Output the [X, Y] coordinate of the center of the cell containing the given text.  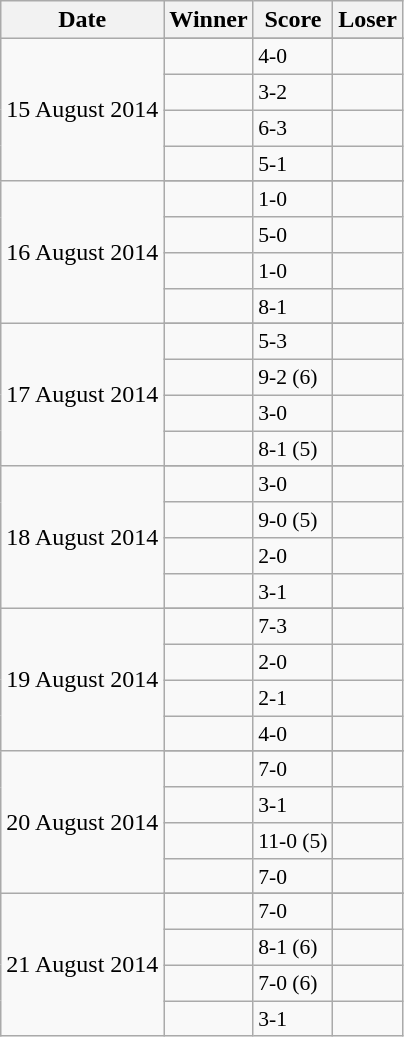
8-1 (6) [292, 947]
2-1 [292, 698]
Date [82, 20]
7-3 [292, 627]
Loser [368, 20]
18 August 2014 [82, 537]
5-1 [292, 164]
5-3 [292, 342]
16 August 2014 [82, 252]
15 August 2014 [82, 110]
20 August 2014 [82, 822]
11-0 (5) [292, 841]
9-0 (5) [292, 520]
9-2 (6) [292, 377]
3-2 [292, 92]
8-1 [292, 306]
21 August 2014 [82, 965]
Winner [208, 20]
6-3 [292, 128]
5-0 [292, 235]
8-1 (5) [292, 449]
19 August 2014 [82, 680]
Score [292, 20]
17 August 2014 [82, 395]
7-0 (6) [292, 983]
